Locate the cell with the specified text and output its [x, y] center coordinate. 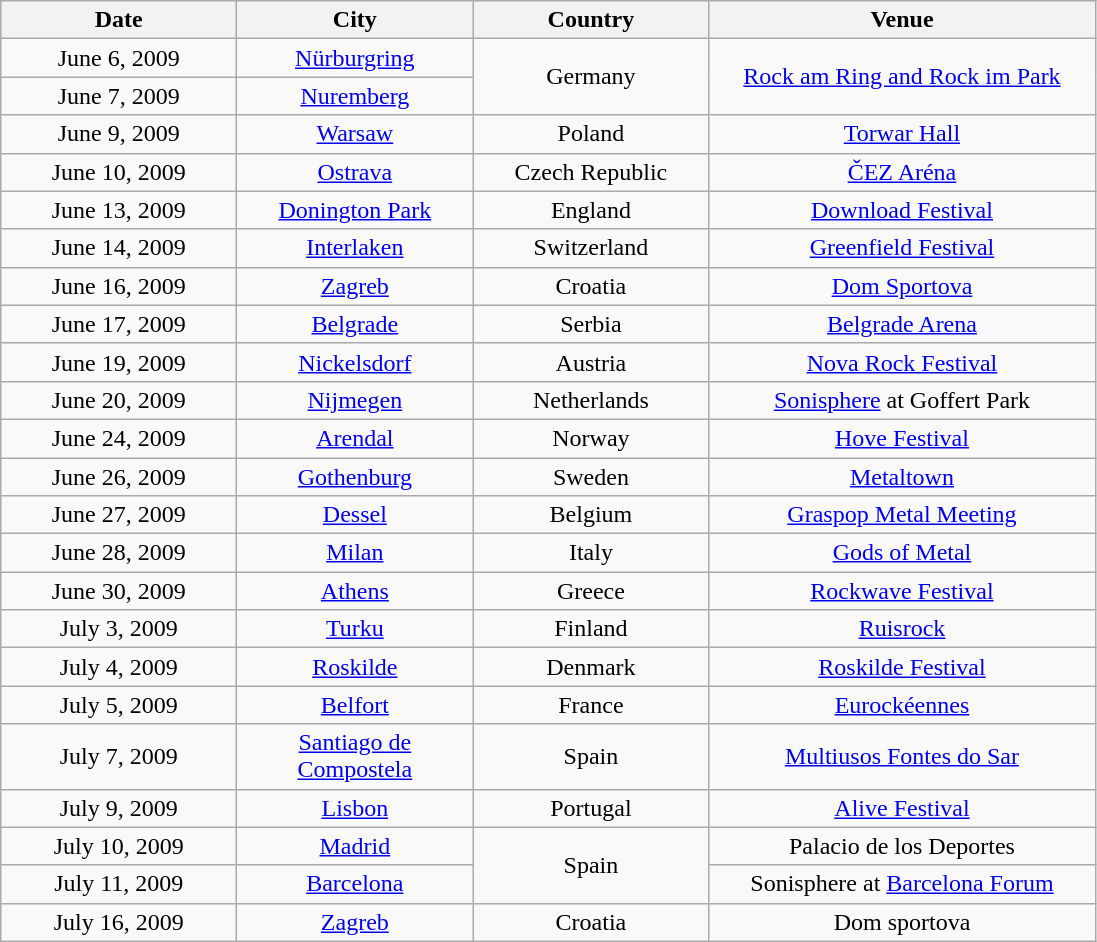
ČEZ Aréna [902, 172]
Nova Rock Festival [902, 362]
June 7, 2009 [119, 96]
Belgium [591, 515]
France [591, 705]
Santiago de Compostela [355, 756]
Venue [902, 20]
Switzerland [591, 248]
Donington Park [355, 210]
Dom Sportova [902, 286]
Metaltown [902, 477]
July 3, 2009 [119, 629]
June 20, 2009 [119, 400]
June 24, 2009 [119, 438]
June 30, 2009 [119, 591]
Lisbon [355, 808]
Multiusos Fontes do Sar [902, 756]
Hove Festival [902, 438]
Download Festival [902, 210]
July 4, 2009 [119, 667]
Turku [355, 629]
Greenfield Festival [902, 248]
Sonisphere at Goffert Park [902, 400]
Roskilde [355, 667]
Denmark [591, 667]
Sonisphere at Barcelona Forum [902, 884]
Sweden [591, 477]
Eurockéennes [902, 705]
Nürburgring [355, 58]
Greece [591, 591]
June 17, 2009 [119, 324]
Palacio de los Deportes [902, 846]
Austria [591, 362]
Rock am Ring and Rock im Park [902, 77]
June 27, 2009 [119, 515]
Norway [591, 438]
Italy [591, 553]
Netherlands [591, 400]
Portugal [591, 808]
Athens [355, 591]
Ostrava [355, 172]
June 6, 2009 [119, 58]
Belgrade [355, 324]
Roskilde Festival [902, 667]
Gods of Metal [902, 553]
July 11, 2009 [119, 884]
Nickelsdorf [355, 362]
June 10, 2009 [119, 172]
June 9, 2009 [119, 134]
July 7, 2009 [119, 756]
Nuremberg [355, 96]
Interlaken [355, 248]
Belfort [355, 705]
June 16, 2009 [119, 286]
Dom sportova [902, 922]
June 19, 2009 [119, 362]
June 28, 2009 [119, 553]
June 13, 2009 [119, 210]
Torwar Hall [902, 134]
Finland [591, 629]
July 5, 2009 [119, 705]
England [591, 210]
Alive Festival [902, 808]
July 10, 2009 [119, 846]
Date [119, 20]
Barcelona [355, 884]
Milan [355, 553]
Poland [591, 134]
June 14, 2009 [119, 248]
Country [591, 20]
Warsaw [355, 134]
Belgrade Arena [902, 324]
Ruisrock [902, 629]
Graspop Metal Meeting [902, 515]
Rockwave Festival [902, 591]
Dessel [355, 515]
Germany [591, 77]
Madrid [355, 846]
Nijmegen [355, 400]
City [355, 20]
Czech Republic [591, 172]
Serbia [591, 324]
June 26, 2009 [119, 477]
July 9, 2009 [119, 808]
Gothenburg [355, 477]
Arendal [355, 438]
July 16, 2009 [119, 922]
